Return [x, y] of the center of cell containing provided text 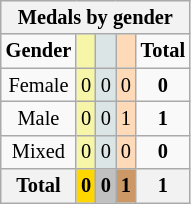
Medals by gender [96, 17]
Male [38, 118]
Gender [38, 51]
Female [38, 85]
Mixed [38, 152]
